Scan for the cell matching the given text and deliver its [X, Y] coordinate at center. 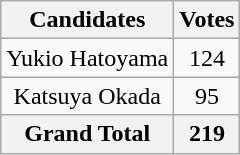
95 [207, 96]
Grand Total [88, 134]
Candidates [88, 20]
Yukio Hatoyama [88, 58]
Katsuya Okada [88, 96]
219 [207, 134]
Votes [207, 20]
124 [207, 58]
